For the text-containing cell, return its midpoint in (X, Y) coordinate format. 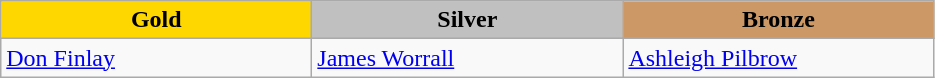
Silver (468, 20)
Bronze (778, 20)
Gold (156, 20)
James Worrall (468, 58)
Don Finlay (156, 58)
Ashleigh Pilbrow (778, 58)
